Output the (x, y) coordinate of the center of the cell containing the given text.  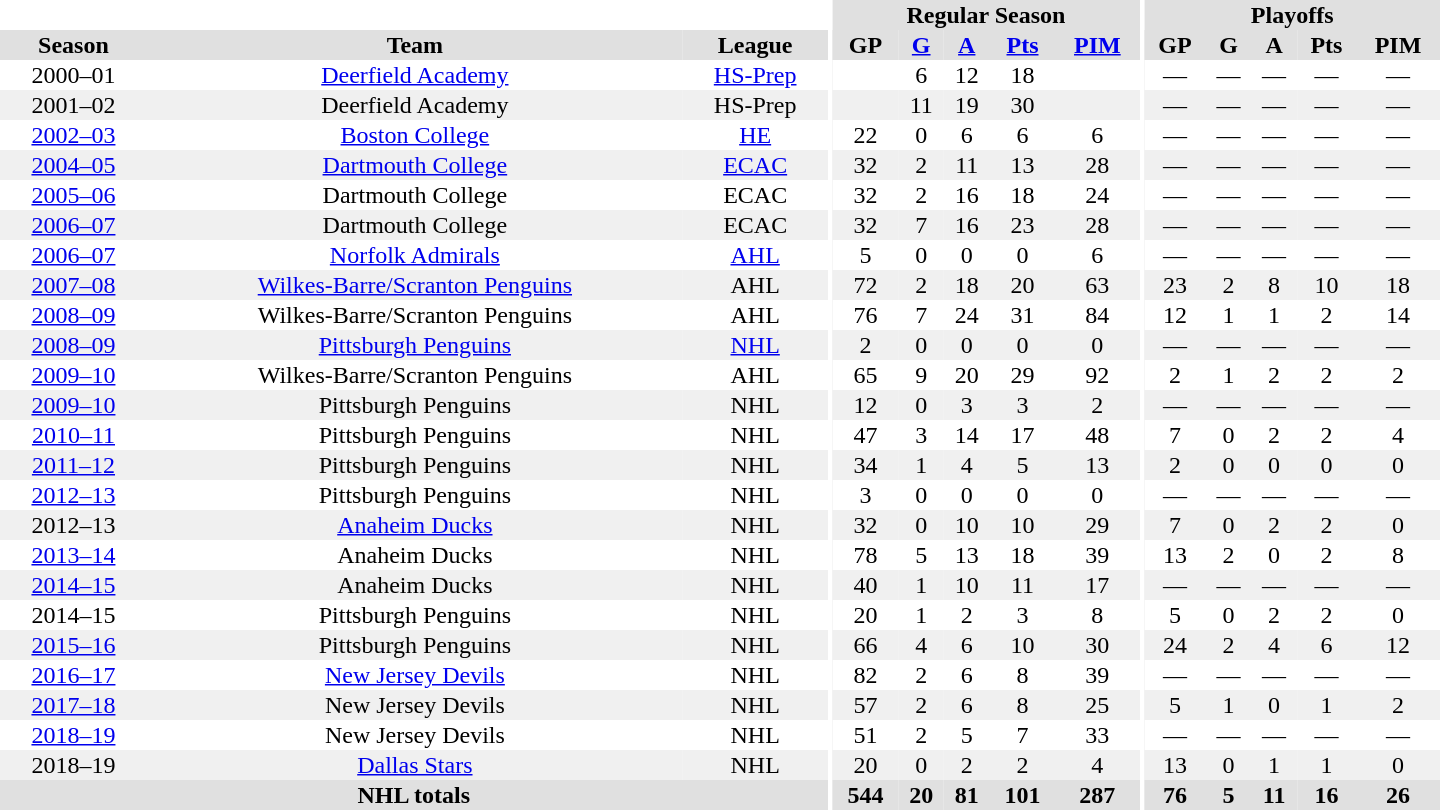
51 (866, 735)
25 (1097, 705)
2010–11 (74, 435)
2000–01 (74, 75)
2001–02 (74, 105)
544 (866, 795)
2011–12 (74, 465)
48 (1097, 435)
Boston College (415, 135)
2015–16 (74, 645)
78 (866, 555)
57 (866, 705)
NHL totals (414, 795)
40 (866, 585)
Regular Season (986, 15)
2016–17 (74, 675)
101 (1023, 795)
2013–14 (74, 555)
66 (866, 645)
84 (1097, 315)
2007–08 (74, 285)
Dallas Stars (415, 765)
2002–03 (74, 135)
81 (967, 795)
2017–18 (74, 705)
47 (866, 435)
63 (1097, 285)
9 (921, 375)
Norfolk Admirals (415, 255)
2005–06 (74, 195)
22 (866, 135)
31 (1023, 315)
19 (967, 105)
Team (415, 45)
92 (1097, 375)
2004–05 (74, 165)
34 (866, 465)
Playoffs (1292, 15)
72 (866, 285)
82 (866, 675)
Season (74, 45)
26 (1398, 795)
HE (756, 135)
League (756, 45)
65 (866, 375)
287 (1097, 795)
33 (1097, 735)
